Scan for the cell matching the given text and deliver its [X, Y] coordinate at center. 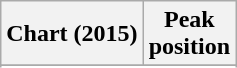
Chart (2015) [72, 34]
Peak position [189, 34]
